For the text-containing cell, return its midpoint in [X, Y] coordinate format. 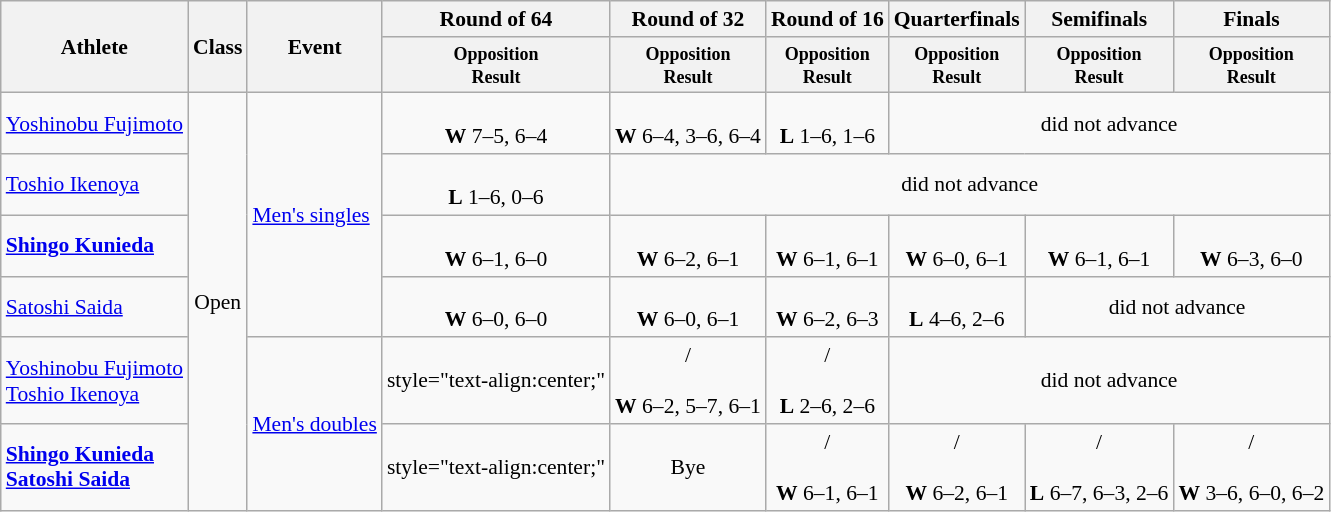
Class [218, 47]
Yoshinobu Fujimoto Toshio Ikenoya [94, 382]
Round of 32 [688, 19]
Quarterfinals [957, 19]
Semifinals [1100, 19]
W 6–1, 6–0 [496, 246]
W 6–2, 6–1 [688, 246]
Event [314, 47]
Round of 16 [828, 19]
Men's singles [314, 215]
Open [218, 302]
/ L 6–7, 6–3, 2–6 [1100, 468]
Satoshi Saida [94, 306]
W 6–4, 3–6, 6–4 [688, 124]
L 1–6, 0–6 [496, 184]
/ W 6–1, 6–1 [828, 468]
W 7–5, 6–4 [496, 124]
/ W 3–6, 6–0, 6–2 [1251, 468]
Men's doubles [314, 424]
L 1–6, 1–6 [828, 124]
L 4–6, 2–6 [957, 306]
Finals [1251, 19]
W 6–0, 6–0 [496, 306]
Toshio Ikenoya [94, 184]
Shingo Kunieda Satoshi Saida [94, 468]
Yoshinobu Fujimoto [94, 124]
/ W 6–2, 6–1 [957, 468]
W 6–3, 6–0 [1251, 246]
W 6–2, 6–3 [828, 306]
Round of 64 [496, 19]
/ L 2–6, 2–6 [828, 382]
Shingo Kunieda [94, 246]
Athlete [94, 47]
Bye [688, 468]
/ W 6–2, 5–7, 6–1 [688, 382]
